Return (x, y) of the center of cell containing provided text 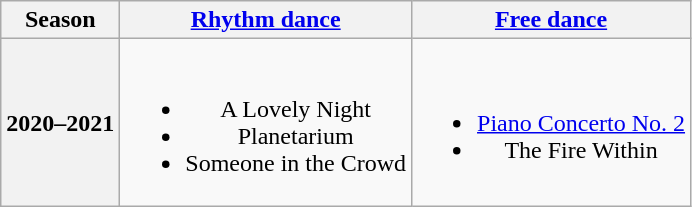
Piano Concerto No. 2 The Fire Within (552, 122)
A Lovely Night Planetarium Someone in the Crowd (266, 122)
Free dance (552, 20)
2020–2021 (60, 122)
Season (60, 20)
Rhythm dance (266, 20)
